Output the [X, Y] coordinate of the center of the cell containing the given text.  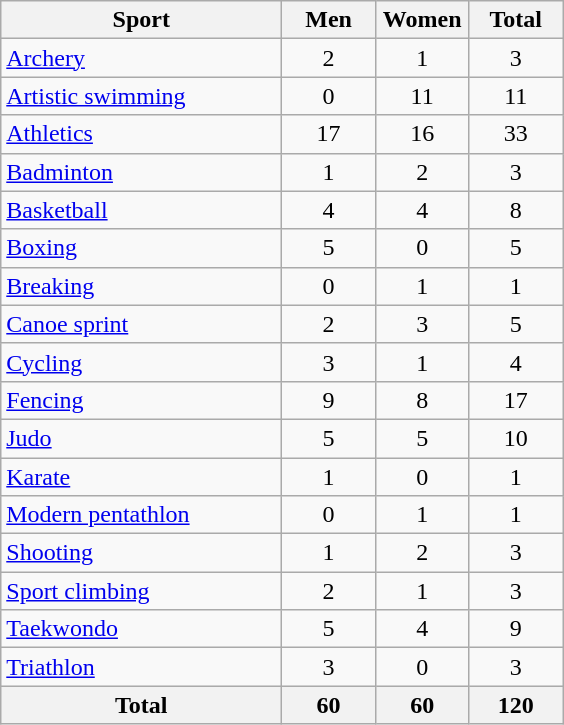
Canoe sprint [142, 324]
Men [329, 20]
Fencing [142, 400]
Triathlon [142, 667]
33 [516, 134]
Athletics [142, 134]
Shooting [142, 553]
Judo [142, 438]
Breaking [142, 286]
Karate [142, 477]
Sport [142, 20]
Cycling [142, 362]
10 [516, 438]
Artistic swimming [142, 96]
Sport climbing [142, 591]
120 [516, 705]
Women [422, 20]
Taekwondo [142, 629]
Basketball [142, 210]
Badminton [142, 172]
Boxing [142, 248]
Modern pentathlon [142, 515]
Archery [142, 58]
16 [422, 134]
